Provide the (X, Y) coordinate of the cell's center where the given text is located.  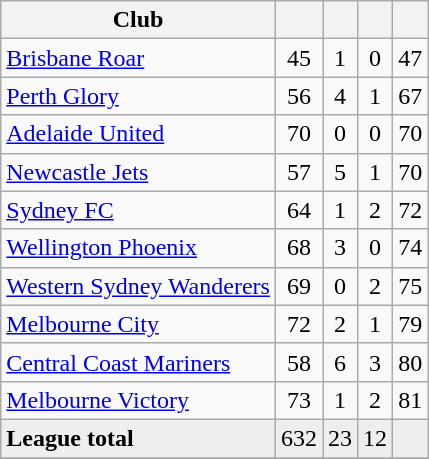
Western Sydney Wanderers (138, 286)
73 (298, 400)
58 (298, 362)
Newcastle Jets (138, 172)
Melbourne Victory (138, 400)
75 (410, 286)
League total (138, 438)
81 (410, 400)
57 (298, 172)
6 (340, 362)
Brisbane Roar (138, 58)
Club (138, 20)
Melbourne City (138, 324)
5 (340, 172)
67 (410, 96)
Adelaide United (138, 134)
64 (298, 210)
74 (410, 248)
Sydney FC (138, 210)
23 (340, 438)
12 (376, 438)
Central Coast Mariners (138, 362)
79 (410, 324)
56 (298, 96)
4 (340, 96)
80 (410, 362)
69 (298, 286)
45 (298, 58)
68 (298, 248)
632 (298, 438)
Wellington Phoenix (138, 248)
47 (410, 58)
Perth Glory (138, 96)
